Provide the [x, y] coordinate of the cell's center where the given text is located.  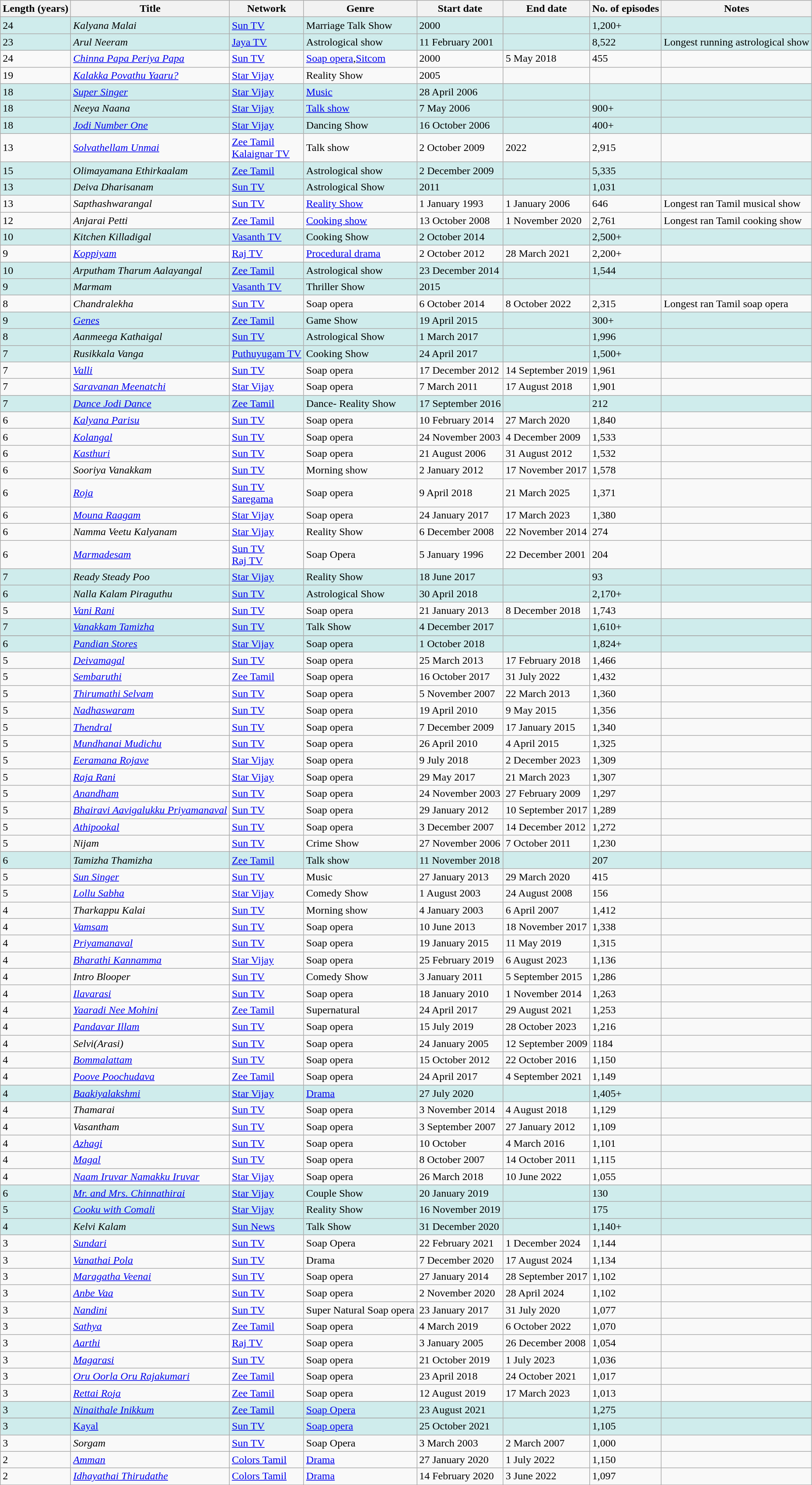
Rusikkala Vanga [150, 354]
1,136 [626, 960]
28 September 2017 [546, 1276]
19 January 2015 [460, 943]
17 August 2018 [546, 387]
Title [150, 9]
No. of episodes [626, 9]
Poove Poochudava [150, 1077]
Sun TV Raj TV [266, 555]
Soap opera,Sitcom [360, 59]
27 January 2020 [460, 1460]
6 August 2023 [546, 960]
11 May 2019 [546, 943]
1,840 [626, 420]
Genre [360, 9]
Anjarai Petti [150, 220]
Thamarai [150, 1110]
1,144 [626, 1243]
22 February 2021 [460, 1243]
4 September 2021 [546, 1077]
1,412 [626, 910]
3 January 2005 [460, 1343]
Dance- Reality Show [360, 403]
156 [626, 893]
12 August 2019 [460, 1393]
455 [626, 59]
Longest running astrological show [737, 42]
Roja [150, 493]
1,380 [626, 515]
Baakiyalakshmi [150, 1093]
Bharathi Kannamma [150, 960]
Vanakkam Tamizha [150, 627]
29 March 2020 [546, 877]
Notes [737, 9]
Magarasi [150, 1360]
Thriller Show [360, 287]
Vasantham [150, 1127]
7 December 2009 [460, 727]
1 July 2022 [546, 1460]
Koppiyam [150, 254]
27 January 2014 [460, 1276]
1,500+ [626, 354]
Kayal [150, 1426]
Jaya TV [266, 42]
Eeramana Rojave [150, 760]
26 March 2018 [460, 1177]
Sapthashwarangal [150, 203]
18 January 2010 [460, 993]
28 October 2023 [546, 1026]
5,335 [626, 170]
Chandralekha [150, 304]
6 December 2008 [460, 532]
1,070 [626, 1327]
2 December 2023 [546, 760]
Thendral [150, 727]
Namma Veetu Kalyanam [150, 532]
8,522 [626, 42]
2 November 2020 [460, 1293]
1,230 [626, 844]
Olimayamana Ethirkaalam [150, 170]
6 April 2007 [546, 910]
Amman [150, 1460]
17 August 2024 [546, 1260]
1,289 [626, 810]
Sorgam [150, 1443]
Maragatha Veenai [150, 1276]
10 October [460, 1143]
2022 [546, 148]
2 October 2014 [460, 237]
Vanathai Pola [150, 1260]
Length (years) [36, 9]
22 March 2013 [546, 693]
26 April 2010 [460, 743]
3 June 2022 [546, 1476]
30 April 2018 [460, 594]
1,275 [626, 1410]
28 March 2021 [546, 254]
Arputham Tharum Aalayangal [150, 270]
212 [626, 403]
1,466 [626, 660]
18 November 2017 [546, 927]
16 October 2006 [460, 125]
End date [546, 9]
1,054 [626, 1343]
Ready Steady Poo [150, 577]
300+ [626, 320]
10 June 2013 [460, 927]
1,017 [626, 1376]
1,309 [626, 760]
Bhairavi Aavigalukku Priyamanaval [150, 810]
Game Show [360, 320]
Super Natural Soap opera [360, 1310]
1,297 [626, 794]
1,149 [626, 1077]
14 February 2020 [460, 1476]
Tharkappu Kalai [150, 910]
Saravanan Meenatchi [150, 387]
Sathya [150, 1327]
Nandini [150, 1310]
1,129 [626, 1110]
Sundari [150, 1243]
1,013 [626, 1393]
Thirumathi Selvam [150, 693]
16 October 2017 [460, 677]
1,253 [626, 1010]
2,170+ [626, 594]
16 November 2019 [460, 1210]
Cooking show [360, 220]
2 October 2012 [460, 254]
207 [626, 860]
2 October 2009 [460, 148]
Nijam [150, 844]
31 July 2022 [546, 677]
25 October 2021 [460, 1426]
21 August 2006 [460, 453]
4 December 2017 [460, 627]
204 [626, 555]
Ilavarasi [150, 993]
1 January 1993 [460, 203]
23 January 2017 [460, 1310]
1,115 [626, 1160]
1,140+ [626, 1226]
Longest ran Tamil cooking show [737, 220]
7 December 2020 [460, 1260]
24 January 2017 [460, 515]
2,761 [626, 220]
2011 [460, 187]
900+ [626, 109]
Kalyana Malai [150, 25]
Magal [150, 1160]
Kelvi Kalam [150, 1226]
1,307 [626, 777]
7 October 2011 [546, 844]
646 [626, 203]
2,915 [626, 148]
175 [626, 1210]
20 January 2019 [460, 1193]
400+ [626, 125]
21 October 2019 [460, 1360]
1,578 [626, 470]
14 October 2011 [546, 1160]
1,901 [626, 387]
Sooriya Vanakkam [150, 470]
1,105 [626, 1426]
8 October 2022 [546, 304]
Start date [460, 9]
27 January 2013 [460, 877]
4 March 2016 [546, 1143]
1,134 [626, 1260]
12 September 2009 [546, 1044]
22 December 2001 [546, 555]
Rettai Roja [150, 1393]
8 October 2007 [460, 1160]
2015 [460, 287]
1,371 [626, 493]
Solvathellam Unmai [150, 148]
Crime Show [360, 844]
25 March 2013 [460, 660]
1 August 2003 [460, 893]
14 September 2019 [546, 370]
27 March 2020 [546, 420]
1,000 [626, 1443]
Intro Blooper [150, 977]
Oru Oorla Oru Rajakumari [150, 1376]
21 March 2025 [546, 493]
4 December 2009 [546, 437]
1 November 2014 [546, 993]
1 March 2017 [460, 337]
Deivamagal [150, 660]
Anandham [150, 794]
1,272 [626, 827]
3 November 2014 [460, 1110]
1,432 [626, 677]
1,743 [626, 610]
Kasthuri [150, 453]
28 April 2006 [460, 92]
27 February 2009 [546, 794]
19 [36, 75]
4 March 2019 [460, 1327]
29 August 2021 [546, 1010]
2 March 2007 [546, 1443]
Chinna Papa Periya Papa [150, 59]
1,996 [626, 337]
Super Singer [150, 92]
29 May 2017 [460, 777]
31 August 2012 [546, 453]
13 October 2008 [460, 220]
24 October 2021 [546, 1376]
7 March 2011 [460, 387]
5 January 1996 [460, 555]
17 September 2016 [460, 403]
1,263 [626, 993]
Vani Rani [150, 610]
1,360 [626, 693]
22 November 2014 [546, 532]
17 December 2012 [460, 370]
19 April 2015 [460, 320]
130 [626, 1193]
31 July 2020 [546, 1310]
23 August 2021 [460, 1410]
18 June 2017 [460, 577]
Sembaruthi [150, 677]
23 December 2014 [460, 270]
1,200+ [626, 25]
1 November 2020 [546, 220]
15 October 2012 [460, 1060]
Neeya Naana [150, 109]
Marmam [150, 287]
415 [626, 877]
10 February 2014 [460, 420]
Mr. and Mrs. Chinnathirai [150, 1193]
Athipookal [150, 827]
Zee TamilKalaignar TV [266, 148]
3 March 2003 [460, 1443]
Bommalattam [150, 1060]
1,405+ [626, 1093]
1,097 [626, 1476]
Sun News [266, 1226]
2,500+ [626, 237]
Puthuyugam TV [266, 354]
Marmadesam [150, 555]
Mundhanai Mudichu [150, 743]
23 April 2018 [460, 1376]
10 September 2017 [546, 810]
Raja Rani [150, 777]
12 [36, 220]
Naam Iruvar Namakku Iruvar [150, 1177]
1,533 [626, 437]
Supernatural [360, 1010]
23 [36, 42]
1,101 [626, 1143]
1 October 2018 [460, 644]
3 January 2011 [460, 977]
5 May 2018 [546, 59]
27 January 2012 [546, 1127]
Kalyana Parisu [150, 420]
10 June 2022 [546, 1177]
Sun TVSaregama [266, 493]
1,544 [626, 270]
31 December 2020 [460, 1226]
11 November 2018 [460, 860]
Mouna Raagam [150, 515]
Anbe Vaa [150, 1293]
Tamizha Thamizha [150, 860]
Selvi(Arasi) [150, 1044]
1,356 [626, 710]
1,338 [626, 927]
2 December 2009 [460, 170]
1,077 [626, 1310]
1184 [626, 1044]
29 January 2012 [460, 810]
1 July 2023 [546, 1360]
1,216 [626, 1026]
21 March 2023 [546, 777]
6 October 2022 [546, 1327]
5 November 2007 [460, 693]
1,325 [626, 743]
21 January 2013 [460, 610]
Aanmeega Kathaigal [150, 337]
Deiva Dharisanam [150, 187]
14 December 2012 [546, 827]
Yaaradi Nee Mohini [150, 1010]
2,315 [626, 304]
Nadhaswaram [150, 710]
9 July 2018 [460, 760]
24 January 2005 [460, 1044]
1,031 [626, 187]
17 January 2015 [546, 727]
1,340 [626, 727]
Vamsam [150, 927]
4 April 2015 [546, 743]
Longest ran Tamil musical show [737, 203]
2 January 2012 [460, 470]
Kolangal [150, 437]
19 April 2010 [460, 710]
Aarthi [150, 1343]
15 July 2019 [460, 1026]
17 November 2017 [546, 470]
7 May 2006 [460, 109]
Dance Jodi Dance [150, 403]
27 November 2006 [460, 844]
27 July 2020 [460, 1093]
5 September 2015 [546, 977]
Sun Singer [150, 877]
15 [36, 170]
3 September 2007 [460, 1127]
1,824+ [626, 644]
1,286 [626, 977]
1,961 [626, 370]
Kalakka Povathu Yaaru? [150, 75]
Valli [150, 370]
28 April 2024 [546, 1293]
Jodi Number One [150, 125]
6 October 2014 [460, 304]
Longest ran Tamil soap opera [737, 304]
Kitchen Killadigal [150, 237]
1,055 [626, 1177]
Nalla Kalam Piraguthu [150, 594]
Cooku with Comali [150, 1210]
Priyamanaval [150, 943]
Couple Show [360, 1193]
17 February 2018 [546, 660]
93 [626, 577]
Lollu Sabha [150, 893]
11 February 2001 [460, 42]
2005 [460, 75]
26 December 2008 [546, 1343]
1,610+ [626, 627]
Pandavar Illam [150, 1026]
24 August 2008 [546, 893]
22 October 2016 [546, 1060]
2,200+ [626, 254]
Ninaithale Inikkum [150, 1410]
274 [626, 532]
9 April 2018 [460, 493]
Marriage Talk Show [360, 25]
Network [266, 9]
Azhagi [150, 1143]
1,109 [626, 1127]
8 December 2018 [546, 610]
4 January 2003 [460, 910]
1,532 [626, 453]
1,036 [626, 1360]
Pandian Stores [150, 644]
Procedural drama [360, 254]
1 January 2006 [546, 203]
Genes [150, 320]
1 December 2024 [546, 1243]
3 December 2007 [460, 827]
25 February 2019 [460, 960]
9 May 2015 [546, 710]
Arul Neeram [150, 42]
4 August 2018 [546, 1110]
Idhayathai Thirudathe [150, 1476]
Dancing Show [360, 125]
1,315 [626, 943]
